Determine the [x, y] coordinate at the center of the cell enclosing the given text.  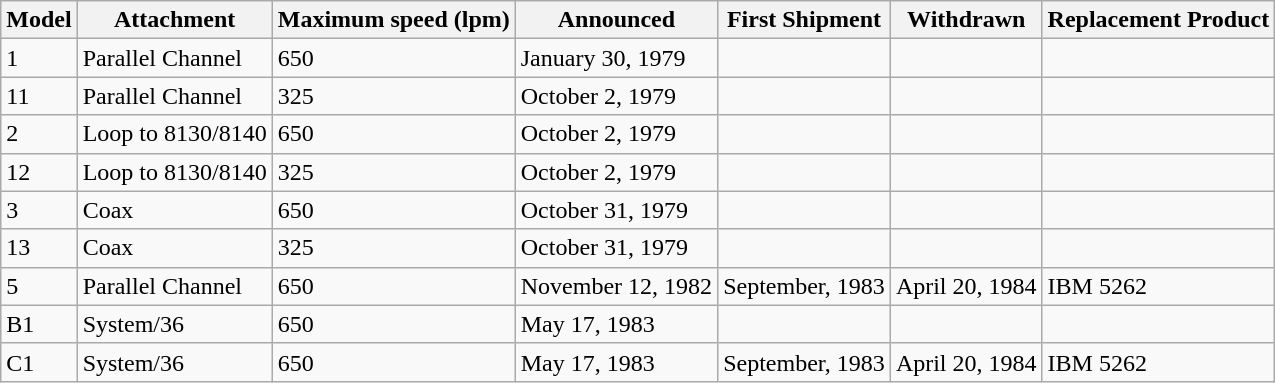
3 [39, 210]
1 [39, 58]
First Shipment [804, 20]
Announced [616, 20]
C1 [39, 362]
Replacement Product [1158, 20]
11 [39, 96]
B1 [39, 324]
13 [39, 248]
Model [39, 20]
Attachment [174, 20]
12 [39, 172]
5 [39, 286]
January 30, 1979 [616, 58]
Withdrawn [966, 20]
2 [39, 134]
November 12, 1982 [616, 286]
Maximum speed (lpm) [394, 20]
